Extract the [X, Y] coordinate from the center of the cell holding the provided text.  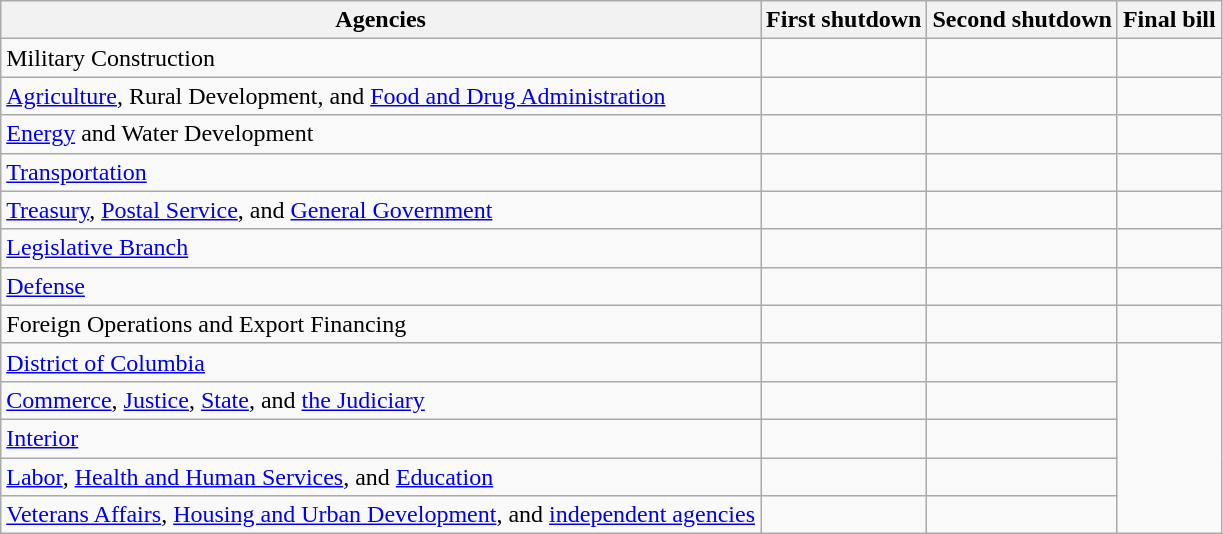
Commerce, Justice, State, and the Judiciary [381, 400]
Treasury, Postal Service, and General Government [381, 210]
District of Columbia [381, 362]
First shutdown [844, 20]
Legislative Branch [381, 248]
Final bill [1169, 20]
Veterans Affairs, Housing and Urban Development, and independent agencies [381, 515]
Foreign Operations and Export Financing [381, 324]
Agriculture, Rural Development, and Food and Drug Administration [381, 96]
Labor, Health and Human Services, and Education [381, 477]
Military Construction [381, 58]
Energy and Water Development [381, 134]
Interior [381, 438]
Second shutdown [1022, 20]
Transportation [381, 172]
Agencies [381, 20]
Defense [381, 286]
